Pinpoint the cell where the given text exists, returning its [x, y] midpoint coordinate. 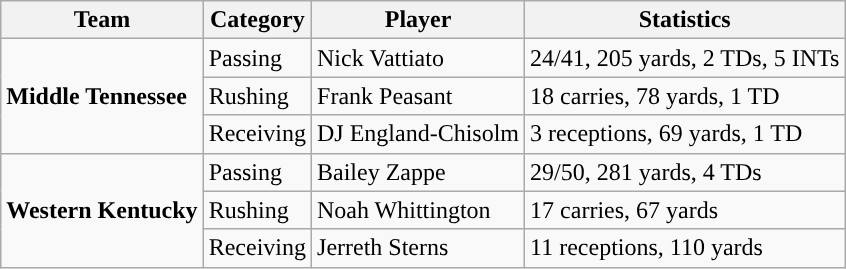
Nick Vattiato [418, 58]
Category [257, 20]
Western Kentucky [102, 210]
DJ England-Chisolm [418, 134]
Frank Peasant [418, 96]
Team [102, 20]
17 carries, 67 yards [685, 210]
18 carries, 78 yards, 1 TD [685, 96]
Bailey Zappe [418, 172]
11 receptions, 110 yards [685, 248]
24/41, 205 yards, 2 TDs, 5 INTs [685, 58]
Jerreth Sterns [418, 248]
Middle Tennessee [102, 96]
Noah Whittington [418, 210]
Player [418, 20]
Statistics [685, 20]
29/50, 281 yards, 4 TDs [685, 172]
3 receptions, 69 yards, 1 TD [685, 134]
